Locate the cell with the specified text and output its [X, Y] center coordinate. 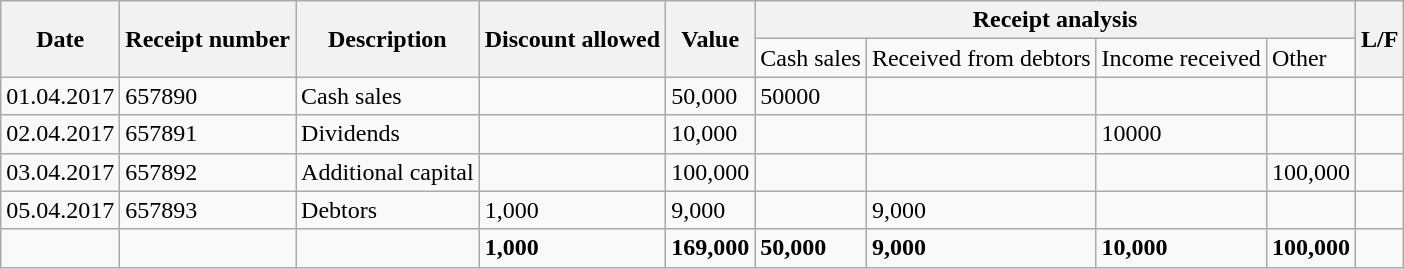
02.04.2017 [60, 134]
Additional capital [388, 172]
03.04.2017 [60, 172]
Debtors [388, 210]
Other [1310, 58]
01.04.2017 [60, 96]
169,000 [710, 248]
Receipt analysis [1056, 20]
657890 [208, 96]
657892 [208, 172]
50000 [811, 96]
Discount allowed [572, 39]
Date [60, 39]
657891 [208, 134]
Income received [1181, 58]
L/F [1379, 39]
Receipt number [208, 39]
Dividends [388, 134]
657893 [208, 210]
Value [710, 39]
Description [388, 39]
05.04.2017 [60, 210]
10000 [1181, 134]
Received from debtors [981, 58]
